Return (x, y) of the center of cell containing provided text 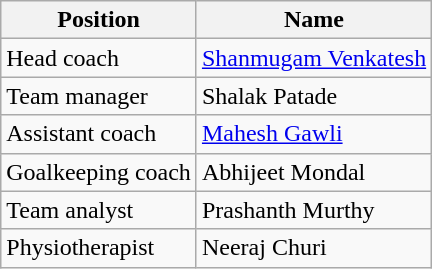
Team manager (99, 96)
Assistant coach (99, 134)
Mahesh Gawli (314, 134)
Position (99, 20)
Goalkeeping coach (99, 172)
Head coach (99, 58)
Name (314, 20)
Neeraj Churi (314, 248)
Physiotherapist (99, 248)
Shanmugam Venkatesh (314, 58)
Abhijeet Mondal (314, 172)
Prashanth Murthy (314, 210)
Team analyst (99, 210)
Shalak Patade (314, 96)
